Return (x, y) of the center of cell containing provided text 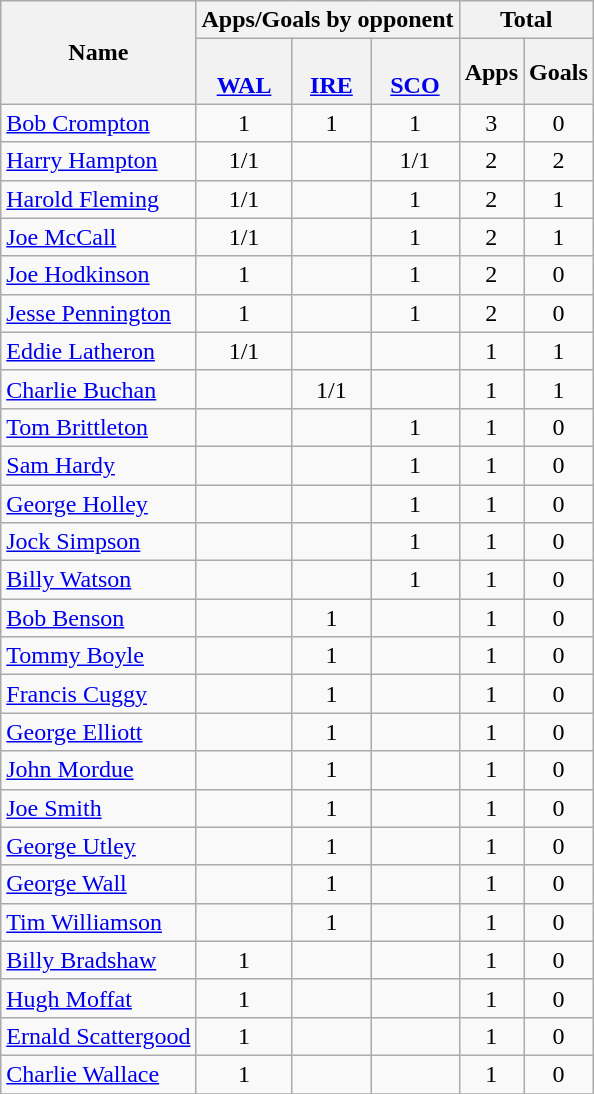
Total (526, 20)
Billy Watson (98, 580)
George Wall (98, 884)
Harry Hampton (98, 161)
George Elliott (98, 732)
Joe McCall (98, 237)
Charlie Wallace (98, 1074)
Bob Crompton (98, 123)
John Mordue (98, 770)
WAL (244, 72)
George Holley (98, 503)
SCO (415, 72)
Bob Benson (98, 618)
George Utley (98, 846)
Goals (559, 72)
Charlie Buchan (98, 389)
Jesse Pennington (98, 313)
Jock Simpson (98, 542)
Eddie Latheron (98, 351)
Hugh Moffat (98, 998)
Joe Hodkinson (98, 275)
Apps/Goals by opponent (328, 20)
Joe Smith (98, 808)
3 (491, 123)
Tim Williamson (98, 922)
Apps (491, 72)
Tom Brittleton (98, 427)
Harold Fleming (98, 199)
Tommy Boyle (98, 656)
Sam Hardy (98, 465)
Ernald Scattergood (98, 1036)
Name (98, 52)
Billy Bradshaw (98, 960)
IRE (332, 72)
Francis Cuggy (98, 694)
